Pinpoint the cell where the given text exists, returning its (X, Y) midpoint coordinate. 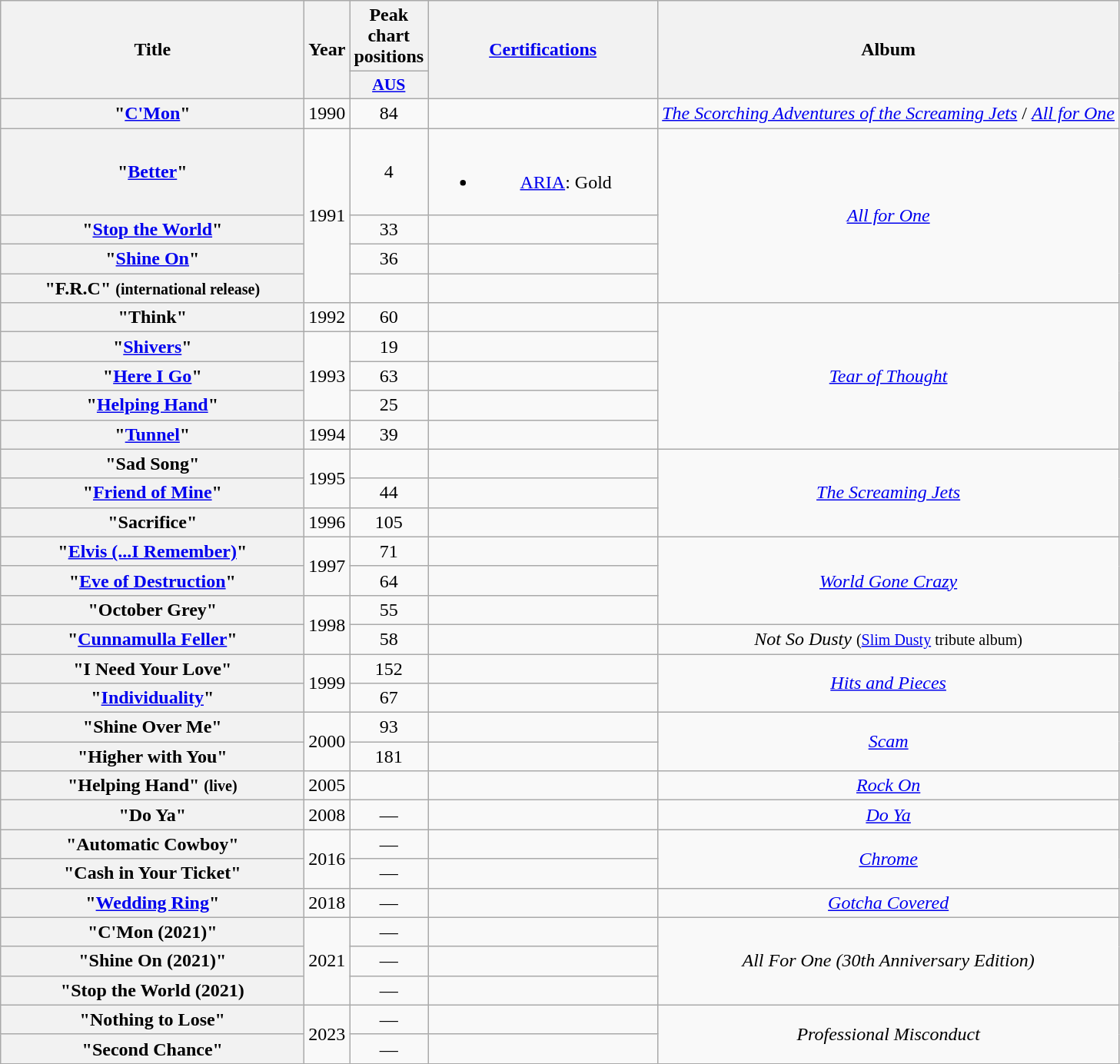
152 (389, 668)
60 (389, 318)
"Friend of Mine" (152, 493)
Certifications (543, 50)
33 (389, 230)
1993 (327, 376)
Chrome (889, 859)
"Elvis (...I Remember)" (152, 551)
"Think" (152, 318)
Do Ya (889, 815)
2000 (327, 742)
58 (389, 639)
2018 (327, 903)
Rock On (889, 786)
2016 (327, 859)
"Shivers" (152, 347)
71 (389, 551)
"Stop the World" (152, 230)
AUS (389, 85)
"I Need Your Love" (152, 668)
"Shine On" (152, 259)
Not So Dusty (Slim Dusty tribute album) (889, 639)
4 (389, 171)
Year (327, 50)
1990 (327, 113)
"October Grey" (152, 610)
"Here I Go" (152, 376)
39 (389, 434)
2021 (327, 961)
67 (389, 698)
63 (389, 376)
105 (389, 522)
44 (389, 493)
"Eve of Destruction" (152, 580)
"Automatic Cowboy" (152, 844)
"Higher with You" (152, 756)
1997 (327, 566)
"Shine On (2021)" (152, 961)
2008 (327, 815)
"Stop the World (2021) (152, 990)
World Gone Crazy (889, 580)
"Cunnamulla Feller" (152, 639)
Hits and Pieces (889, 683)
2005 (327, 786)
1994 (327, 434)
The Scorching Adventures of the Screaming Jets / All for One (889, 113)
1996 (327, 522)
84 (389, 113)
55 (389, 610)
Peak chart positions (389, 36)
"C'Mon (2021)" (152, 932)
Title (152, 50)
"C'Mon" (152, 113)
"Helping Hand" (152, 405)
Scam (889, 742)
"Sacrifice" (152, 522)
Professional Misconduct (889, 1034)
"Sad Song" (152, 464)
1991 (327, 215)
"Second Chance" (152, 1049)
Gotcha Covered (889, 903)
"Better" (152, 171)
64 (389, 580)
1992 (327, 318)
Tear of Thought (889, 376)
1999 (327, 683)
"Shine Over Me" (152, 727)
"Wedding Ring" (152, 903)
2023 (327, 1034)
"F.R.C" (international release) (152, 288)
Album (889, 50)
19 (389, 347)
25 (389, 405)
"Do Ya" (152, 815)
ARIA: Gold (543, 171)
1998 (327, 624)
"Nothing to Lose" (152, 1019)
All For One (30th Anniversary Edition) (889, 961)
"Helping Hand" (live) (152, 786)
All for One (889, 215)
181 (389, 756)
1995 (327, 478)
"Cash in Your Ticket" (152, 873)
The Screaming Jets (889, 493)
93 (389, 727)
36 (389, 259)
"Tunnel" (152, 434)
"Individuality" (152, 698)
